For the text-containing cell, return its midpoint in [X, Y] coordinate format. 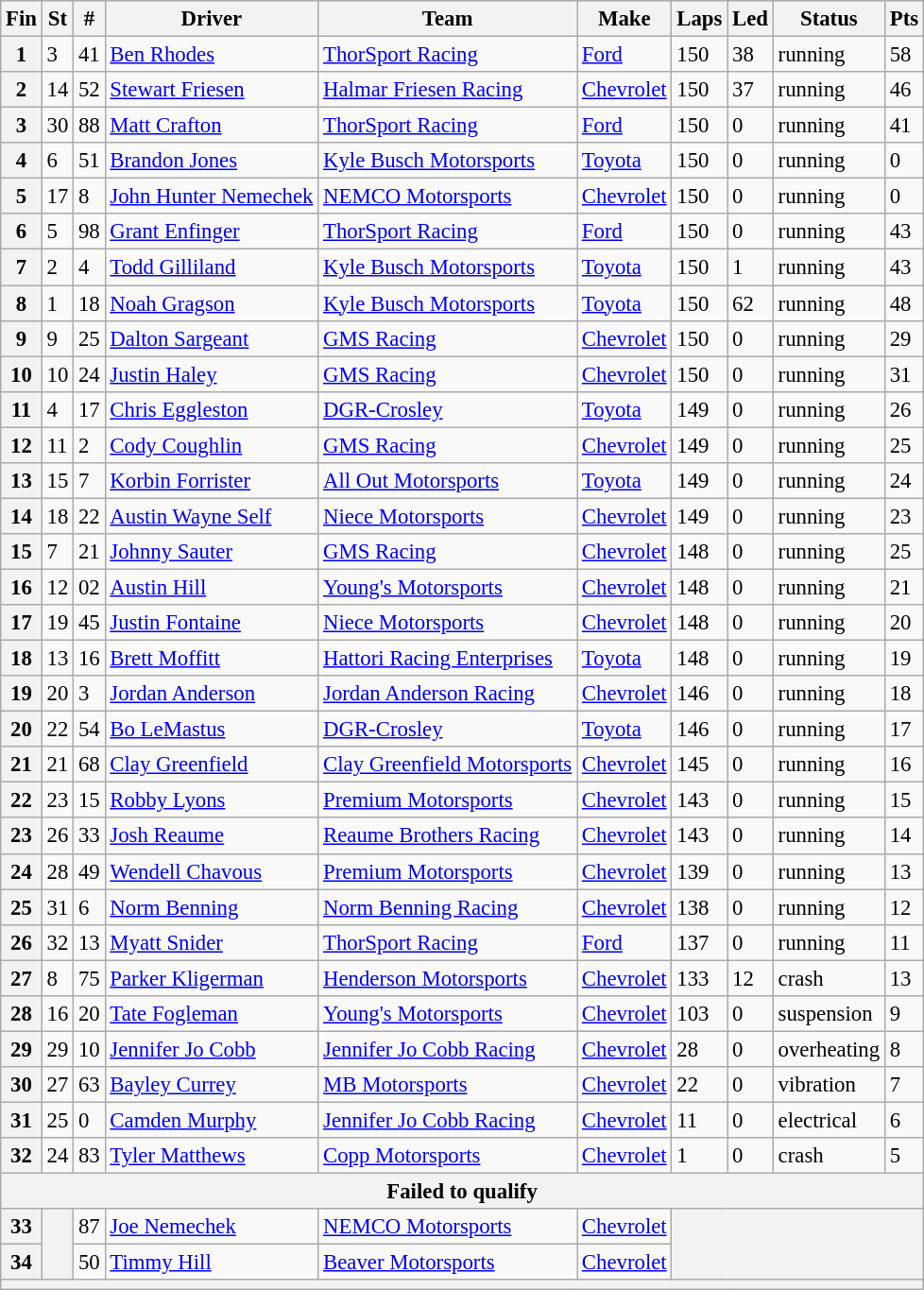
Brett Moffitt [212, 659]
Todd Gilliland [212, 267]
Make [625, 19]
48 [903, 303]
139 [699, 871]
Led [750, 19]
Wendell Chavous [212, 871]
37 [750, 90]
electrical [829, 1120]
133 [699, 978]
38 [750, 55]
# [89, 19]
Clay Greenfield [212, 765]
Clay Greenfield Motorsports [448, 765]
Laps [699, 19]
63 [89, 1085]
138 [699, 907]
34 [22, 1263]
54 [89, 730]
52 [89, 90]
Beaver Motorsports [448, 1263]
Pts [903, 19]
Driver [212, 19]
75 [89, 978]
Status [829, 19]
58 [903, 55]
Brandon Jones [212, 161]
Matt Crafton [212, 126]
49 [89, 871]
MB Motorsports [448, 1085]
Jordan Anderson [212, 694]
Reaume Brothers Racing [448, 836]
88 [89, 126]
68 [89, 765]
Henderson Motorsports [448, 978]
Team [448, 19]
Copp Motorsports [448, 1156]
All Out Motorsports [448, 481]
46 [903, 90]
Bayley Currey [212, 1085]
Fin [22, 19]
Stewart Friesen [212, 90]
Austin Wayne Self [212, 516]
103 [699, 1014]
Ben Rhodes [212, 55]
137 [699, 942]
Failed to qualify [463, 1192]
98 [89, 232]
02 [89, 587]
vibration [829, 1085]
Bo LeMastus [212, 730]
45 [89, 623]
Camden Murphy [212, 1120]
Noah Gragson [212, 303]
Hattori Racing Enterprises [448, 659]
Timmy Hill [212, 1263]
overheating [829, 1049]
Norm Benning Racing [448, 907]
Chris Eggleston [212, 409]
Korbin Forrister [212, 481]
Tyler Matthews [212, 1156]
Myatt Snider [212, 942]
Parker Kligerman [212, 978]
Justin Fontaine [212, 623]
Austin Hill [212, 587]
suspension [829, 1014]
50 [89, 1263]
Tate Fogleman [212, 1014]
Josh Reaume [212, 836]
Robby Lyons [212, 800]
83 [89, 1156]
Halmar Friesen Racing [448, 90]
Jennifer Jo Cobb [212, 1049]
John Hunter Nemechek [212, 197]
St [57, 19]
Cody Coughlin [212, 445]
Justin Haley [212, 374]
Johnny Sauter [212, 552]
Joe Nemechek [212, 1227]
Norm Benning [212, 907]
51 [89, 161]
145 [699, 765]
87 [89, 1227]
Dalton Sargeant [212, 338]
62 [750, 303]
Grant Enfinger [212, 232]
Jordan Anderson Racing [448, 694]
